For the text-containing cell, return its midpoint in [X, Y] coordinate format. 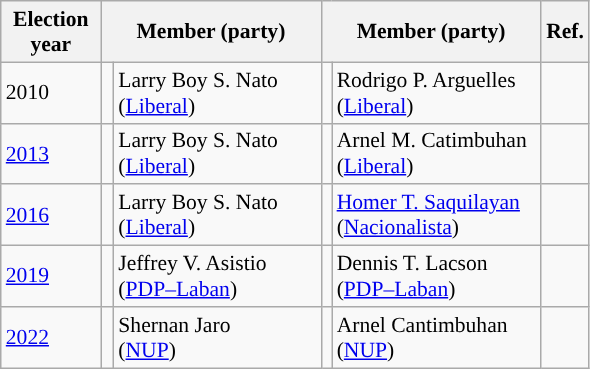
Jeffrey V. Asistio(PDP–Laban) [217, 276]
Ref. [565, 32]
2016 [51, 216]
Dennis T. Lacson(PDP–Laban) [437, 276]
Arnel Cantimbuhan(NUP) [437, 338]
Electionyear [51, 32]
Shernan Jaro(NUP) [217, 338]
Rodrigo P. Arguelles(Liberal) [437, 92]
2010 [51, 92]
Homer T. Saquilayan(Nacionalista) [437, 216]
2019 [51, 276]
Arnel M. Catimbuhan(Liberal) [437, 154]
2013 [51, 154]
2022 [51, 338]
